From the cell containing the given text, extract its center point as (x, y) coordinate. 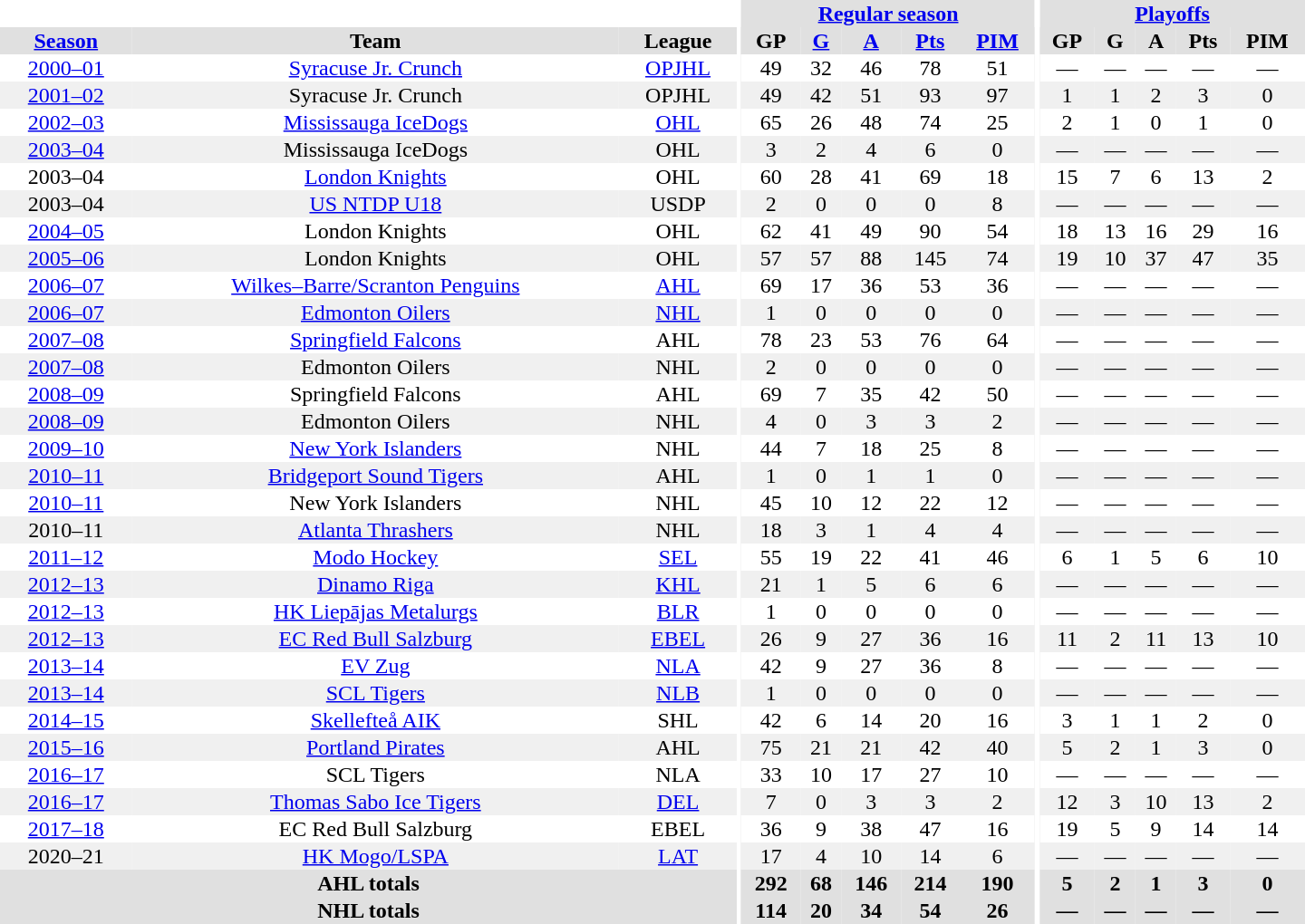
Season (66, 41)
2011–12 (66, 557)
US NTDP U18 (376, 204)
LAT (678, 856)
2009–10 (66, 448)
146 (870, 883)
NHL totals (368, 910)
League (678, 41)
Portland Pirates (376, 747)
2020–21 (66, 856)
DEL (678, 802)
Regular season (888, 14)
214 (930, 883)
15 (1068, 177)
93 (930, 95)
2014–15 (66, 720)
44 (770, 448)
BLR (678, 611)
64 (997, 340)
2002–03 (66, 122)
2005–06 (66, 258)
SHL (678, 720)
Modo Hockey (376, 557)
65 (770, 122)
97 (997, 95)
60 (770, 177)
2000–01 (66, 68)
2017–18 (66, 829)
76 (930, 340)
145 (930, 258)
40 (997, 747)
34 (870, 910)
AHL totals (368, 883)
Wilkes–Barre/Scranton Penguins (376, 285)
90 (930, 231)
114 (770, 910)
292 (770, 883)
32 (821, 68)
Skellefteå AIK (376, 720)
28 (821, 177)
45 (770, 503)
SEL (678, 557)
190 (997, 883)
48 (870, 122)
2004–05 (66, 231)
Playoffs (1173, 14)
2015–16 (66, 747)
Thomas Sabo Ice Tigers (376, 802)
37 (1156, 258)
68 (821, 883)
2001–02 (66, 95)
50 (997, 394)
HK Mogo/LSPA (376, 856)
Bridgeport Sound Tigers (376, 476)
62 (770, 231)
EV Zug (376, 666)
USDP (678, 204)
23 (821, 340)
Team (376, 41)
Atlanta Thrashers (376, 530)
88 (870, 258)
NLB (678, 693)
KHL (678, 584)
38 (870, 829)
29 (1203, 231)
Dinamo Riga (376, 584)
55 (770, 557)
75 (770, 747)
33 (770, 775)
HK Liepājas Metalurgs (376, 611)
